Search for the cell housing the specified text and yield its (x, y) center coordinate. 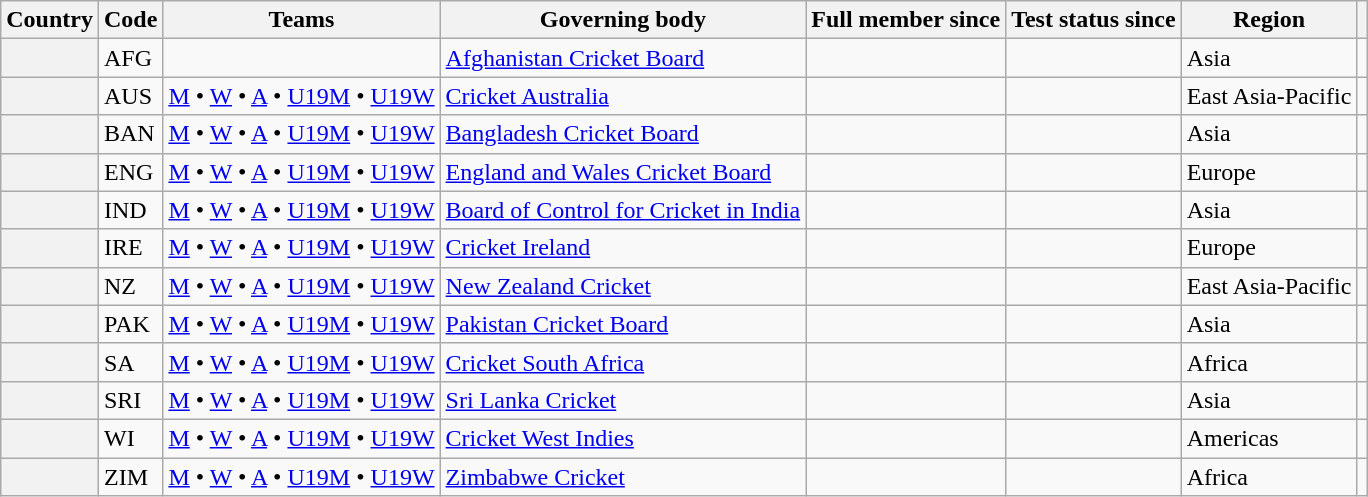
ZIM (130, 477)
Cricket Australia (623, 96)
Region (1269, 20)
Board of Control for Cricket in India (623, 210)
England and Wales Cricket Board (623, 172)
SRI (130, 400)
Americas (1269, 438)
Governing body (623, 20)
Cricket South Africa (623, 362)
PAK (130, 324)
Test status since (1094, 20)
Sri Lanka Cricket (623, 400)
WI (130, 438)
Cricket Ireland (623, 248)
NZ (130, 286)
Bangladesh Cricket Board (623, 134)
Full member since (906, 20)
AFG (130, 58)
Cricket West Indies (623, 438)
Afghanistan Cricket Board (623, 58)
New Zealand Cricket (623, 286)
Pakistan Cricket Board (623, 324)
IND (130, 210)
IRE (130, 248)
Teams (302, 20)
ENG (130, 172)
Code (130, 20)
Zimbabwe Cricket (623, 477)
BAN (130, 134)
AUS (130, 96)
SA (130, 362)
Country (50, 20)
